From the cell containing the given text, extract its center point as (x, y) coordinate. 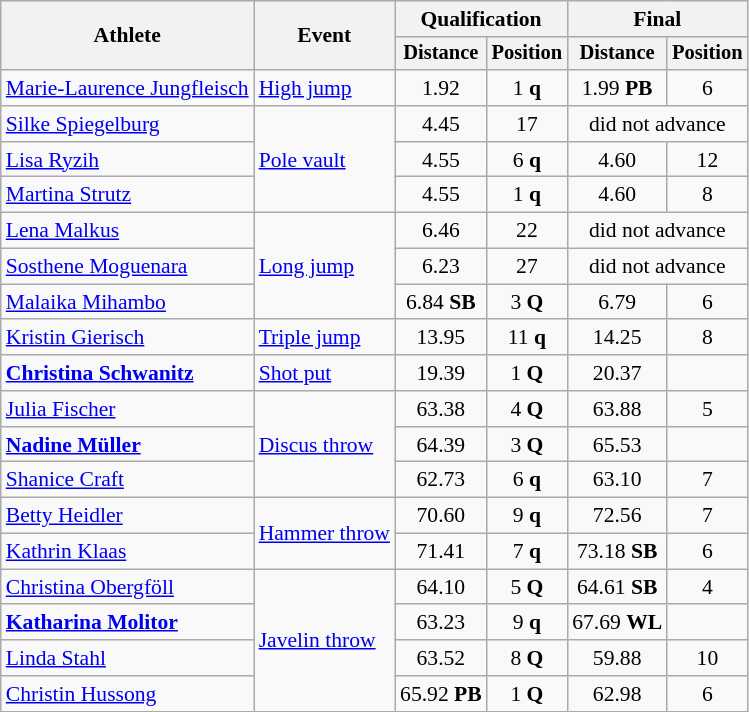
1.92 (441, 88)
Shanice Craft (128, 480)
Triple jump (324, 338)
Kristin Gierisch (128, 338)
6.46 (441, 231)
19.39 (441, 373)
27 (527, 267)
71.41 (441, 552)
64.39 (441, 445)
62.98 (617, 694)
Christina Schwanitz (128, 373)
Martina Strutz (128, 195)
1.99 PB (617, 88)
73.18 SB (617, 552)
63.52 (441, 658)
22 (527, 231)
67.69 WL (617, 623)
7 q (527, 552)
14.25 (617, 338)
Discus throw (324, 444)
12 (707, 160)
Silke Spiegelburg (128, 124)
Lena Malkus (128, 231)
59.88 (617, 658)
Kathrin Klaas (128, 552)
Katharina Molitor (128, 623)
Javelin throw (324, 640)
4 (707, 587)
Christina Obergföll (128, 587)
20.37 (617, 373)
70.60 (441, 516)
Long jump (324, 266)
63.23 (441, 623)
Julia Fischer (128, 409)
63.88 (617, 409)
Sosthene Moguenara (128, 267)
Linda Stahl (128, 658)
Malaika Mihambo (128, 302)
6.23 (441, 267)
Shot put (324, 373)
High jump (324, 88)
10 (707, 658)
62.73 (441, 480)
Betty Heidler (128, 516)
Final (657, 19)
63.38 (441, 409)
8 Q (527, 658)
Christin Hussong (128, 694)
4.45 (441, 124)
64.61 SB (617, 587)
72.56 (617, 516)
63.10 (617, 480)
5 Q (527, 587)
11 q (527, 338)
13.95 (441, 338)
Hammer throw (324, 534)
5 (707, 409)
65.53 (617, 445)
4 Q (527, 409)
Nadine Müller (128, 445)
17 (527, 124)
Qualification (481, 19)
6.84 SB (441, 302)
Lisa Ryzih (128, 160)
Athlete (128, 36)
6.79 (617, 302)
Pole vault (324, 160)
65.92 PB (441, 694)
64.10 (441, 587)
Marie-Laurence Jungfleisch (128, 88)
Event (324, 36)
